Provide the (x, y) coordinate of the cell's center where the given text is located.  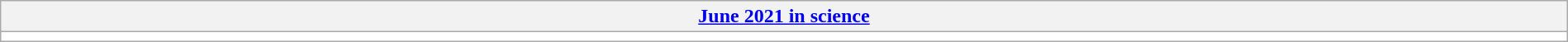
June 2021 in science (784, 16)
